Search for the cell housing the specified text and yield its (x, y) center coordinate. 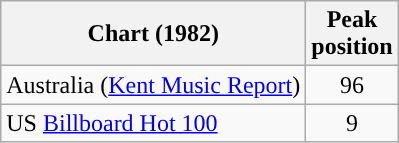
Peakposition (352, 34)
Chart (1982) (154, 34)
US Billboard Hot 100 (154, 123)
96 (352, 85)
9 (352, 123)
Australia (Kent Music Report) (154, 85)
